For the text-containing cell, return its midpoint in [x, y] coordinate format. 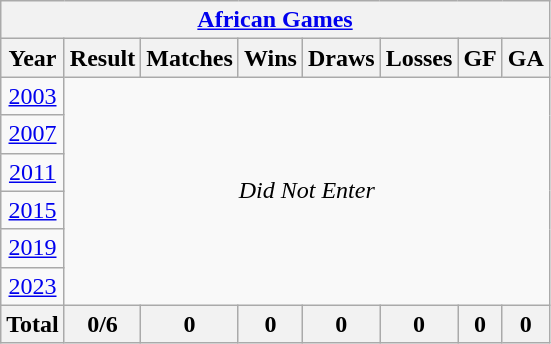
2023 [33, 286]
2019 [33, 248]
2003 [33, 96]
0/6 [102, 324]
African Games [276, 20]
2007 [33, 134]
Matches [190, 58]
Result [102, 58]
Did Not Enter [306, 191]
GA [526, 58]
Total [33, 324]
Wins [270, 58]
GF [480, 58]
Draws [341, 58]
2011 [33, 172]
Year [33, 58]
2015 [33, 210]
Losses [419, 58]
